Return the [x, y] coordinate for the center point of the cell that contains the specified text.  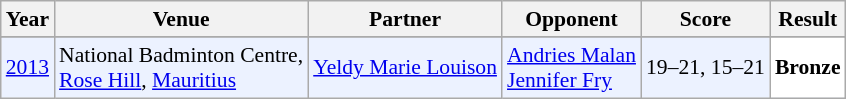
Opponent [572, 19]
Yeldy Marie Louison [405, 68]
Result [808, 19]
National Badminton Centre, Rose Hill, Mauritius [181, 68]
Year [28, 19]
Partner [405, 19]
Venue [181, 19]
2013 [28, 68]
Score [706, 19]
Bronze [808, 68]
Andries Malan Jennifer Fry [572, 68]
19–21, 15–21 [706, 68]
